Scan for the cell matching the given text and deliver its [X, Y] coordinate at center. 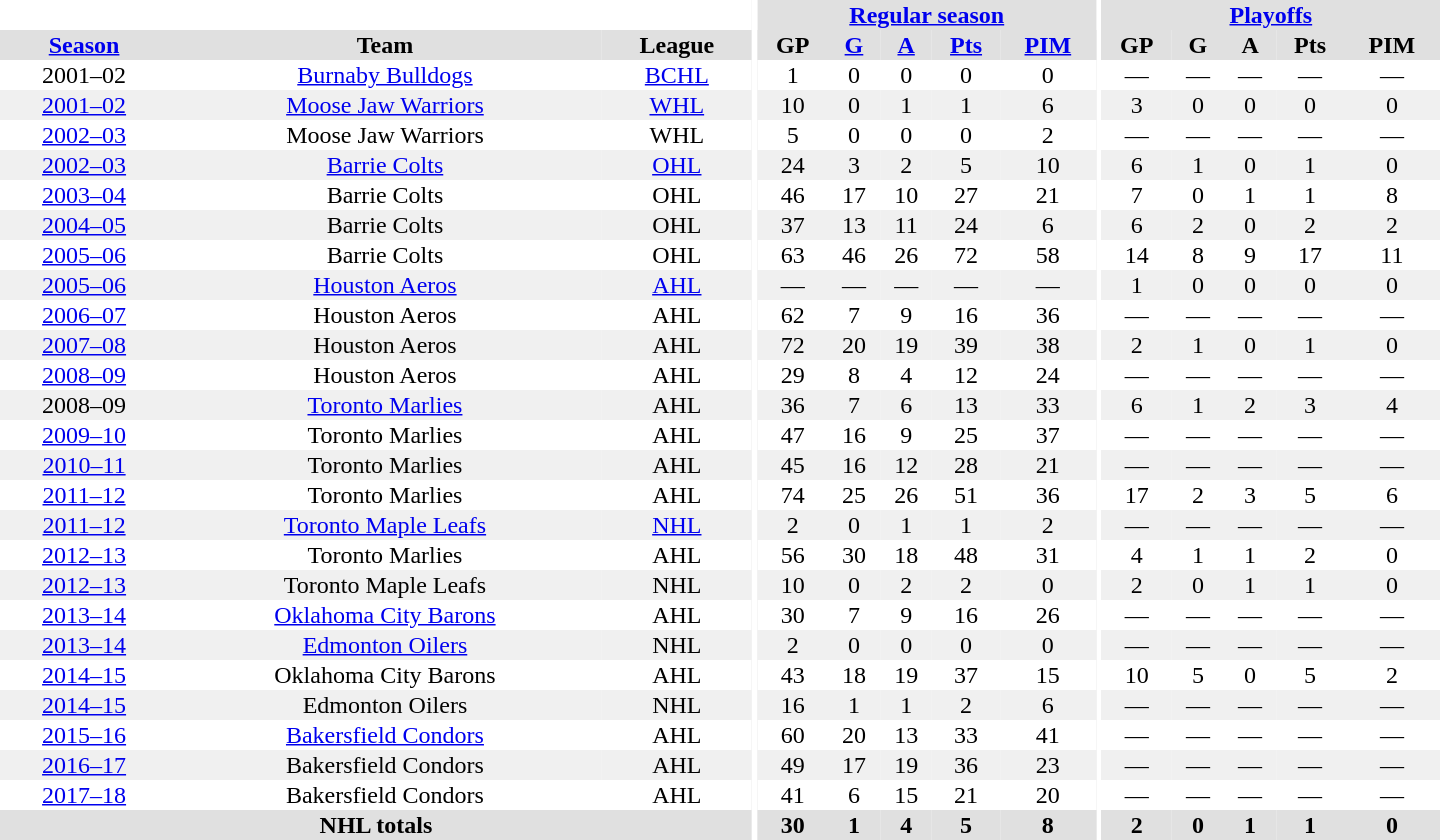
League [677, 45]
23 [1048, 765]
Season [84, 45]
39 [966, 345]
62 [793, 315]
60 [793, 735]
31 [1048, 555]
74 [793, 495]
2009–10 [84, 435]
Regular season [927, 15]
2006–07 [84, 315]
2003–04 [84, 195]
63 [793, 255]
27 [966, 195]
48 [966, 555]
2004–05 [84, 225]
2010–11 [84, 465]
47 [793, 435]
NHL totals [376, 825]
BCHL [677, 75]
2007–08 [84, 345]
Team [385, 45]
45 [793, 465]
28 [966, 465]
2015–16 [84, 735]
Playoffs [1271, 15]
2017–18 [84, 795]
49 [793, 765]
51 [966, 495]
58 [1048, 255]
38 [1048, 345]
56 [793, 555]
14 [1137, 255]
Burnaby Bulldogs [385, 75]
2016–17 [84, 765]
43 [793, 675]
29 [793, 375]
